Capture the cell that displays the provided text and extract its [x, y] central coordinate. 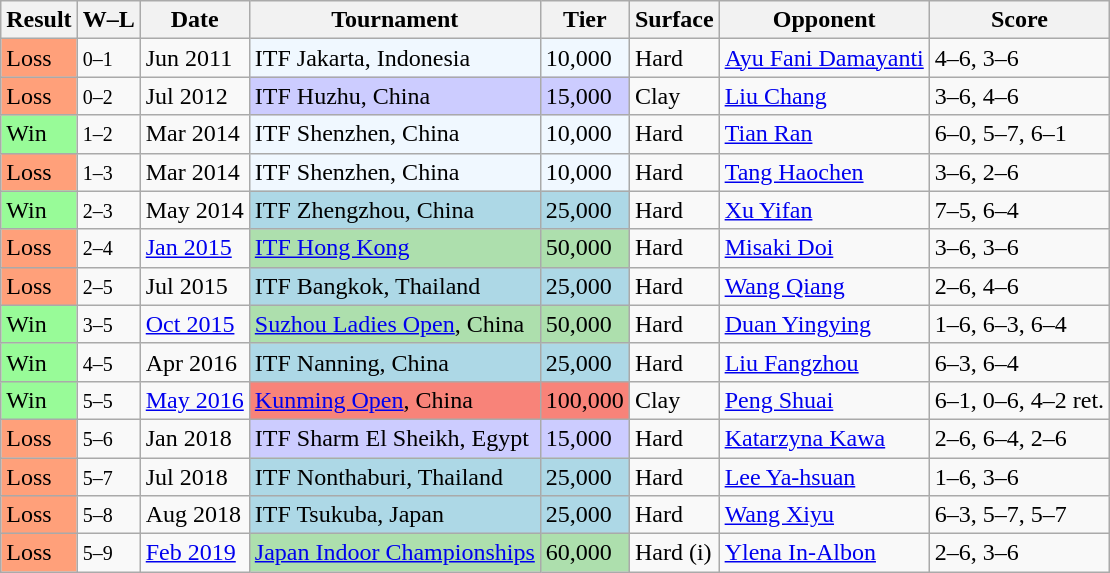
ITF Nonthaburi, Thailand [394, 477]
May 2014 [194, 210]
Wang Qiang [824, 286]
2–6, 6–4, 2–6 [1019, 438]
May 2016 [194, 400]
Hard (i) [674, 553]
2–6, 3–6 [1019, 553]
Peng Shuai [824, 400]
Opponent [824, 20]
ITF Zhengzhou, China [394, 210]
1–6, 6–3, 6–4 [1019, 324]
Tian Ran [824, 134]
Kunming Open, China [394, 400]
W–L [108, 20]
Liu Fangzhou [824, 362]
2–6, 4–6 [1019, 286]
7–5, 6–4 [1019, 210]
5–7 [108, 477]
Score [1019, 20]
Ayu Fani Damayanti [824, 58]
6–0, 5–7, 6–1 [1019, 134]
ITF Tsukuba, Japan [394, 515]
ITF Nanning, China [394, 362]
Jul 2015 [194, 286]
Duan Yingying [824, 324]
Liu Chang [824, 96]
Katarzyna Kawa [824, 438]
Jan 2015 [194, 248]
0–1 [108, 58]
5–9 [108, 553]
4–5 [108, 362]
6–3, 5–7, 5–7 [1019, 515]
4–6, 3–6 [1019, 58]
Feb 2019 [194, 553]
1–3 [108, 172]
Jan 2018 [194, 438]
Surface [674, 20]
3–6, 3–6 [1019, 248]
Misaki Doi [824, 248]
Aug 2018 [194, 515]
Suzhou Ladies Open, China [394, 324]
5–5 [108, 400]
1–2 [108, 134]
1–6, 3–6 [1019, 477]
Japan Indoor Championships [394, 553]
ITF Huzhu, China [394, 96]
Date [194, 20]
Result [39, 20]
Tournament [394, 20]
0–2 [108, 96]
2–5 [108, 286]
Wang Xiyu [824, 515]
Jun 2011 [194, 58]
6–1, 0–6, 4–2 ret. [1019, 400]
3–6, 4–6 [1019, 96]
3–5 [108, 324]
2–3 [108, 210]
60,000 [584, 553]
Jul 2018 [194, 477]
Apr 2016 [194, 362]
3–6, 2–6 [1019, 172]
5–8 [108, 515]
Jul 2012 [194, 96]
Tier [584, 20]
ITF Sharm El Sheikh, Egypt [394, 438]
100,000 [584, 400]
ITF Hong Kong [394, 248]
2–4 [108, 248]
Ylena In-Albon [824, 553]
ITF Bangkok, Thailand [394, 286]
Oct 2015 [194, 324]
Tang Haochen [824, 172]
Xu Yifan [824, 210]
6–3, 6–4 [1019, 362]
ITF Jakarta, Indonesia [394, 58]
5–6 [108, 438]
Lee Ya-hsuan [824, 477]
